Pinpoint the cell where the given text exists, returning its (x, y) midpoint coordinate. 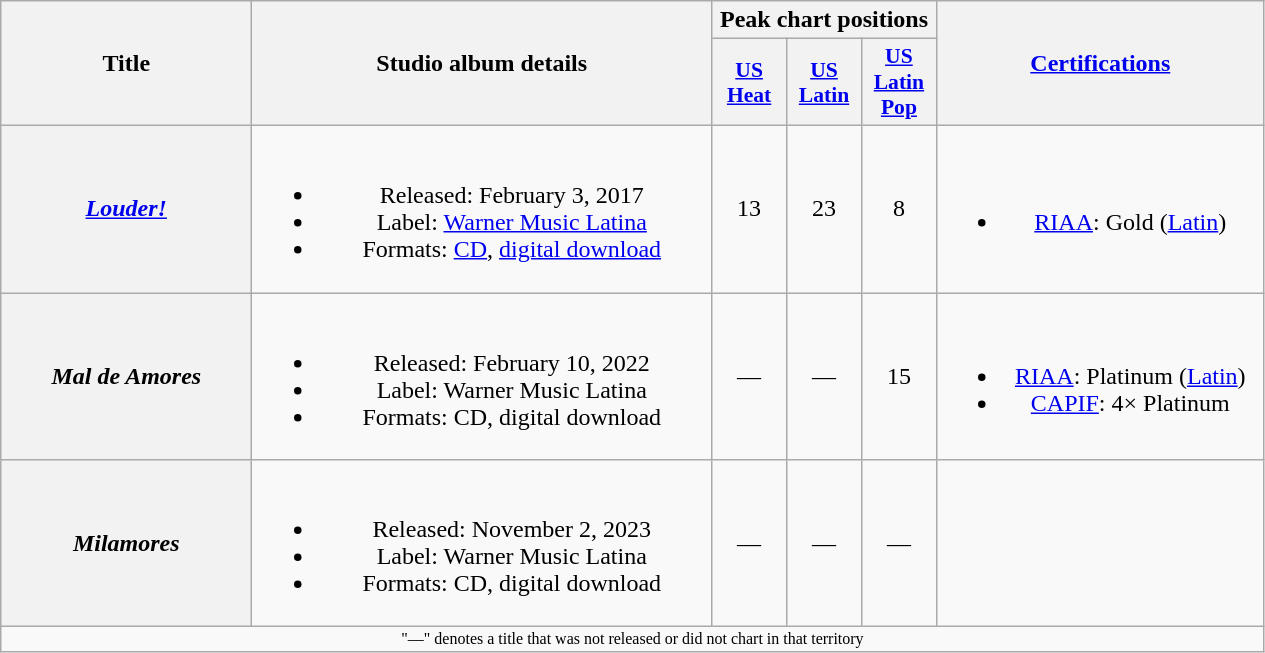
Peak chart positions (824, 20)
23 (824, 208)
Louder! (126, 208)
RIAA: Gold (Latin) (1100, 208)
USHeat (750, 82)
"—" denotes a title that was not released or did not chart in that territory (632, 639)
USLatinPop (898, 82)
Milamores (126, 544)
15 (898, 376)
Released: February 3, 2017Label: Warner Music LatinaFormats: CD, digital download (482, 208)
Released: February 10, 2022Label: Warner Music LatinaFormats: CD, digital download (482, 376)
Mal de Amores (126, 376)
Released: November 2, 2023Label: Warner Music LatinaFormats: CD, digital download (482, 544)
Studio album details (482, 64)
Certifications (1100, 64)
USLatin (824, 82)
Title (126, 64)
8 (898, 208)
13 (750, 208)
RIAA: Platinum (Latin)CAPIF: 4× Platinum (1100, 376)
